From the cell containing the given text, extract its center point as (X, Y) coordinate. 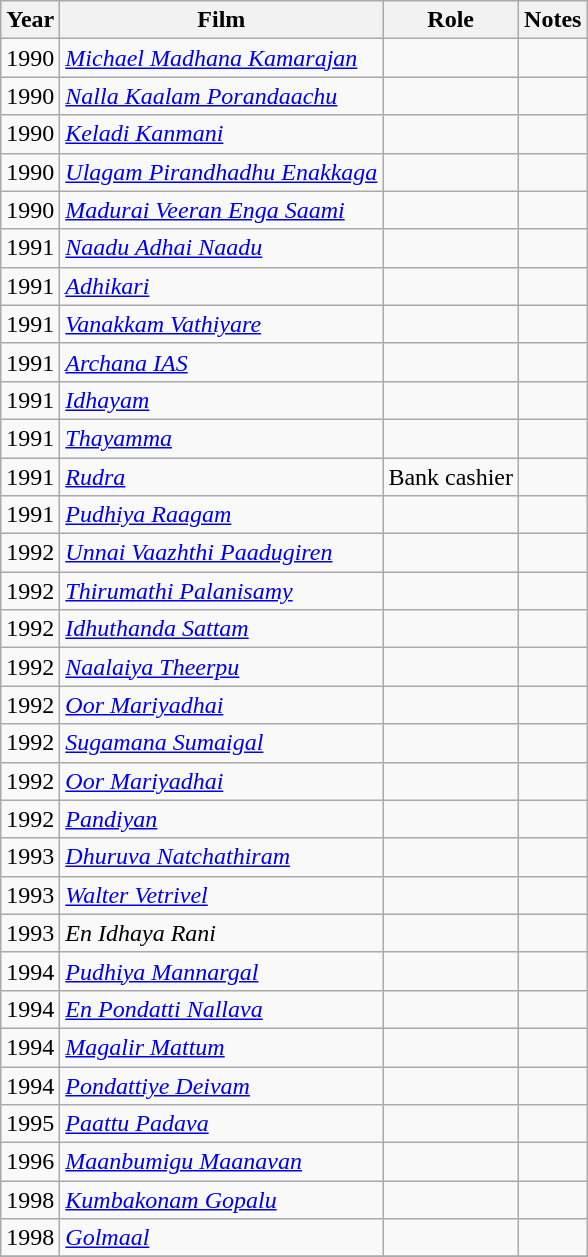
Pudhiya Mannargal (222, 971)
Bank cashier (451, 477)
1996 (30, 1162)
Thirumathi Palanisamy (222, 591)
Role (451, 20)
Adhikari (222, 286)
Pandiyan (222, 819)
Paattu Padava (222, 1124)
Rudra (222, 477)
1995 (30, 1124)
Keladi Kanmani (222, 134)
Nalla Kaalam Porandaachu (222, 96)
Archana IAS (222, 362)
Kumbakonam Gopalu (222, 1200)
Year (30, 20)
Naadu Adhai Naadu (222, 248)
Pudhiya Raagam (222, 515)
Golmaal (222, 1238)
Unnai Vaazhthi Paadugiren (222, 553)
Walter Vetrivel (222, 895)
Sugamana Sumaigal (222, 743)
Vanakkam Vathiyare (222, 324)
Pondattiye Deivam (222, 1085)
En Idhaya Rani (222, 933)
Madurai Veeran Enga Saami (222, 210)
Thayamma (222, 438)
Dhuruva Natchathiram (222, 857)
Idhayam (222, 400)
En Pondatti Nallava (222, 1009)
Idhuthanda Sattam (222, 629)
Magalir Mattum (222, 1047)
Maanbumigu Maanavan (222, 1162)
Ulagam Pirandhadhu Enakkaga (222, 172)
Naalaiya Theerpu (222, 667)
Michael Madhana Kamarajan (222, 58)
Notes (553, 20)
Film (222, 20)
